Locate the cell with the specified text and output its (x, y) center coordinate. 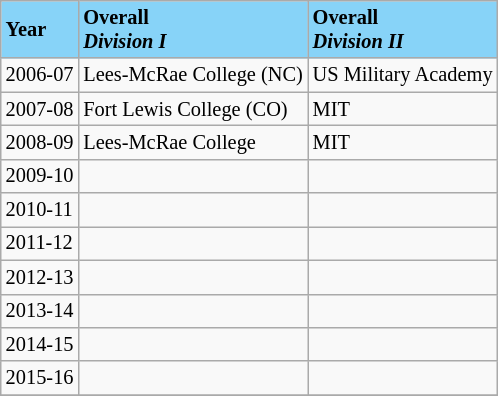
Lees-McRae College (192, 142)
Fort Lewis College (CO) (192, 109)
2015-16 (40, 378)
2011-12 (40, 243)
2013-14 (40, 311)
Year (40, 29)
2009-10 (40, 176)
2010-11 (40, 210)
2014-15 (40, 344)
Lees-McRae College (NC) (192, 75)
2006-07 (40, 75)
OverallDivision II (403, 29)
2012-13 (40, 277)
OverallDivision I (192, 29)
2007-08 (40, 109)
US Military Academy (403, 75)
2008-09 (40, 142)
